Return (x, y) of the center of cell containing provided text 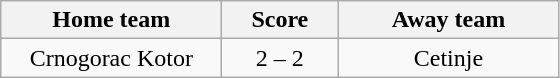
Cetinje (448, 58)
2 – 2 (280, 58)
Away team (448, 20)
Crnogorac Kotor (112, 58)
Home team (112, 20)
Score (280, 20)
